Locate the cell with the specified text and output its (x, y) center coordinate. 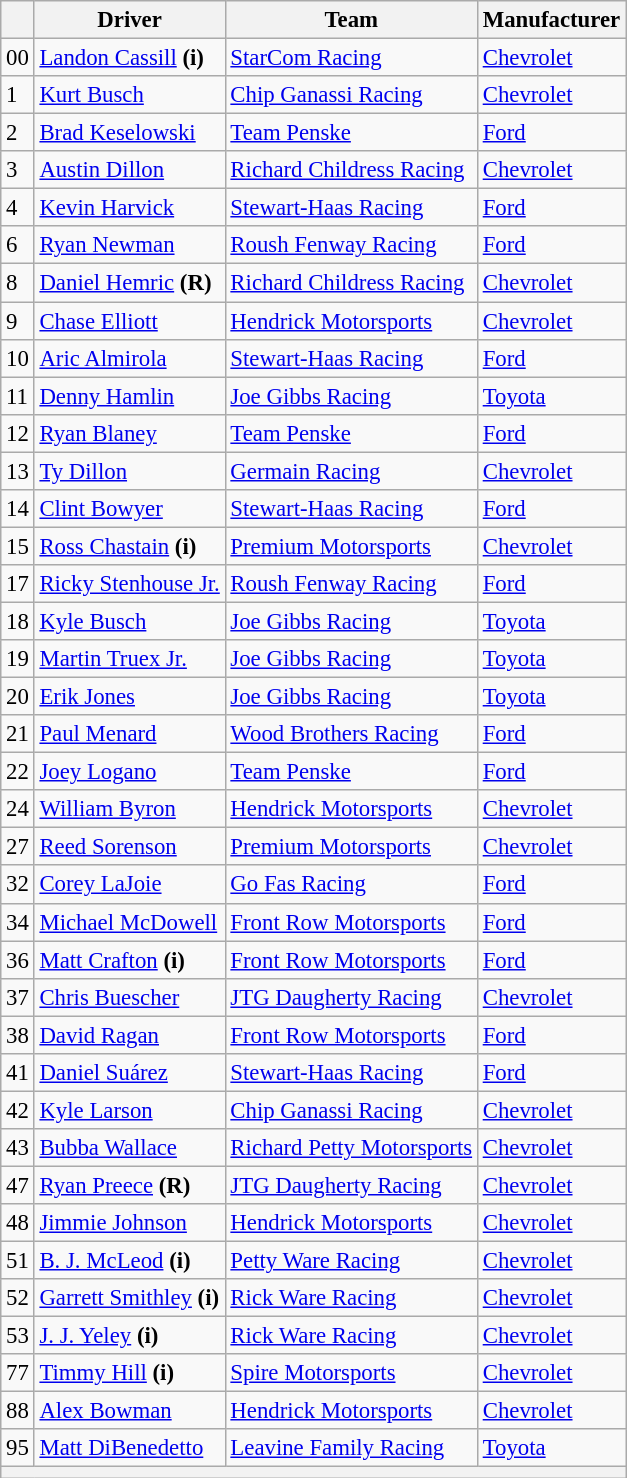
Matt Crafton (i) (130, 960)
Denny Hamlin (130, 396)
Joey Logano (130, 772)
Richard Petty Motorsports (351, 1148)
36 (18, 960)
Bubba Wallace (130, 1148)
38 (18, 1035)
Chris Buescher (130, 997)
8 (18, 283)
9 (18, 321)
22 (18, 772)
52 (18, 1298)
Aric Almirola (130, 358)
Ryan Blaney (130, 433)
21 (18, 734)
43 (18, 1148)
Timmy Hill (i) (130, 1373)
David Ragan (130, 1035)
B. J. McLeod (i) (130, 1261)
Alex Bowman (130, 1411)
18 (18, 621)
47 (18, 1185)
41 (18, 1073)
12 (18, 433)
32 (18, 885)
Daniel Suárez (130, 1073)
13 (18, 471)
Kevin Harvick (130, 208)
95 (18, 1449)
14 (18, 509)
Leavine Family Racing (351, 1449)
Paul Menard (130, 734)
Spire Motorsports (351, 1373)
Brad Keselowski (130, 133)
Petty Ware Racing (351, 1261)
Wood Brothers Racing (351, 734)
51 (18, 1261)
Erik Jones (130, 697)
48 (18, 1223)
Team (351, 20)
Michael McDowell (130, 922)
17 (18, 584)
Ross Chastain (i) (130, 546)
20 (18, 697)
1 (18, 95)
Austin Dillon (130, 170)
Ryan Newman (130, 245)
Kurt Busch (130, 95)
Driver (130, 20)
42 (18, 1110)
Clint Bowyer (130, 509)
11 (18, 396)
StarCom Racing (351, 58)
00 (18, 58)
Germain Racing (351, 471)
J. J. Yeley (i) (130, 1336)
Corey LaJoie (130, 885)
Reed Sorenson (130, 847)
Garrett Smithley (i) (130, 1298)
Matt DiBenedetto (130, 1449)
3 (18, 170)
77 (18, 1373)
24 (18, 809)
10 (18, 358)
Ryan Preece (R) (130, 1185)
Martin Truex Jr. (130, 659)
19 (18, 659)
Kyle Busch (130, 621)
Chase Elliott (130, 321)
53 (18, 1336)
37 (18, 997)
2 (18, 133)
William Byron (130, 809)
Jimmie Johnson (130, 1223)
6 (18, 245)
Ty Dillon (130, 471)
Manufacturer (551, 20)
4 (18, 208)
Kyle Larson (130, 1110)
Landon Cassill (i) (130, 58)
27 (18, 847)
34 (18, 922)
15 (18, 546)
Go Fas Racing (351, 885)
Daniel Hemric (R) (130, 283)
88 (18, 1411)
Ricky Stenhouse Jr. (130, 584)
